Provide the [x, y] coordinate of the cell's center where the given text is located.  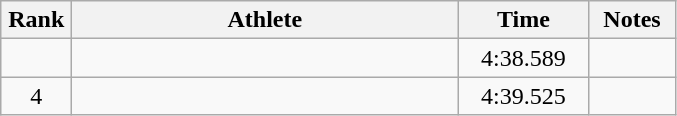
4:39.525 [524, 96]
4 [36, 96]
4:38.589 [524, 58]
Athlete [265, 20]
Notes [632, 20]
Time [524, 20]
Rank [36, 20]
